Return the [x, y] coordinate for the center point of the cell that contains the specified text.  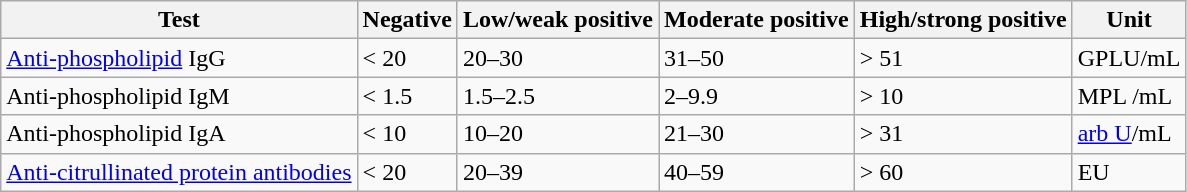
Unit [1129, 20]
21–30 [756, 134]
> 31 [963, 134]
Anti-phospholipid IgG [179, 58]
High/strong positive [963, 20]
EU [1129, 172]
10–20 [558, 134]
Low/weak positive [558, 20]
Negative [407, 20]
1.5–2.5 [558, 96]
40–59 [756, 172]
Anti-phospholipid IgM [179, 96]
Test [179, 20]
< 10 [407, 134]
MPL /mL [1129, 96]
Moderate positive [756, 20]
arb U/mL [1129, 134]
> 51 [963, 58]
2–9.9 [756, 96]
Anti-citrullinated protein antibodies [179, 172]
> 60 [963, 172]
GPLU/mL [1129, 58]
> 10 [963, 96]
31–50 [756, 58]
< 1.5 [407, 96]
Anti-phospholipid IgA [179, 134]
20–30 [558, 58]
20–39 [558, 172]
